Scan for the cell matching the given text and deliver its [X, Y] coordinate at center. 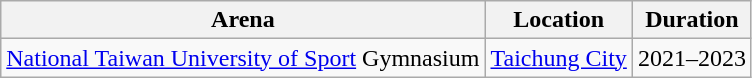
2021–2023 [692, 58]
National Taiwan University of Sport Gymnasium [243, 58]
Duration [692, 20]
Location [558, 20]
Arena [243, 20]
Taichung City [558, 58]
